Return [x, y] of the center of cell containing provided text 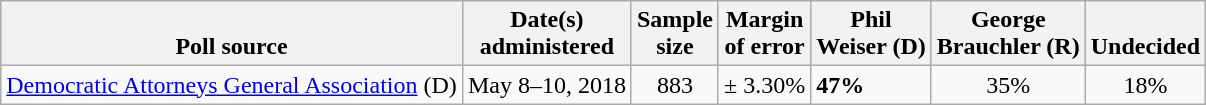
47% [872, 85]
Date(s)administered [546, 34]
Poll source [232, 34]
Undecided [1145, 34]
± 3.30% [764, 85]
Samplesize [674, 34]
May 8–10, 2018 [546, 85]
Democratic Attorneys General Association (D) [232, 85]
18% [1145, 85]
PhilWeiser (D) [872, 34]
883 [674, 85]
Marginof error [764, 34]
GeorgeBrauchler (R) [1008, 34]
35% [1008, 85]
